Capture the cell that displays the provided text and extract its [X, Y] central coordinate. 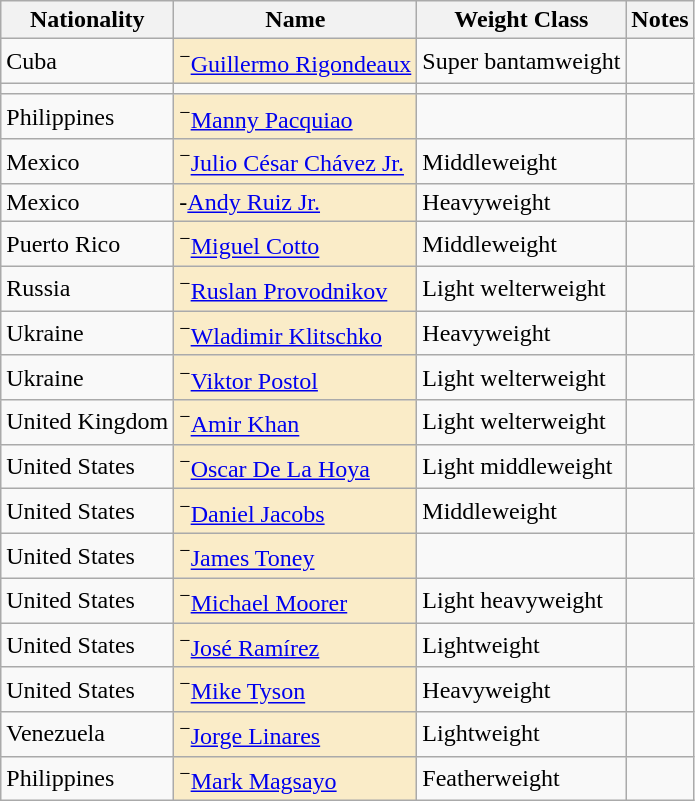
Light middleweight [522, 466]
−Ruslan Provodnikov [296, 288]
−Mike Tyson [296, 690]
-Andy Ruiz Jr. [296, 203]
−Oscar De La Hoya [296, 466]
Light heavyweight [522, 600]
−Wladimir Klitschko [296, 334]
Cuba [88, 62]
Nationality [88, 20]
−Julio César Chávez Jr. [296, 162]
−Michael Moorer [296, 600]
Super bantamweight [522, 62]
−Miguel Cotto [296, 244]
−Manny Pacquiao [296, 116]
Russia [88, 288]
−José Ramírez [296, 646]
Puerto Rico [88, 244]
−Viktor Postol [296, 378]
Notes [660, 20]
−Guillermo Rigondeaux [296, 62]
−Amir Khan [296, 422]
Venezuela [88, 734]
−Mark Magsayo [296, 778]
−James Toney [296, 556]
−Jorge Linares [296, 734]
United Kingdom [88, 422]
Weight Class [522, 20]
Featherweight [522, 778]
−Daniel Jacobs [296, 512]
Name [296, 20]
